Return [X, Y] of the center of cell containing provided text 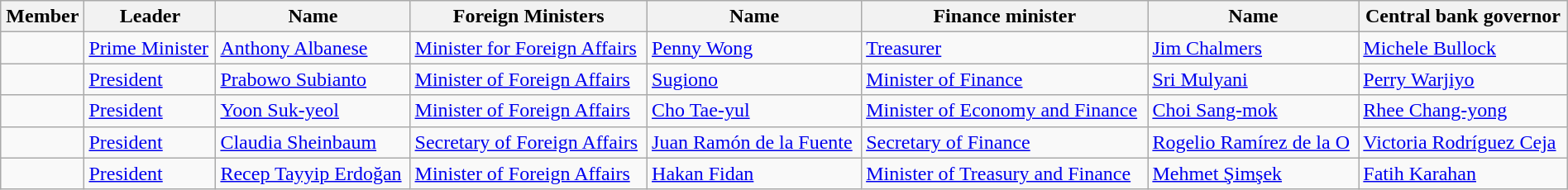
Finance minister [1005, 17]
Michele Bullock [1463, 48]
Secretary of Foreign Affairs [529, 142]
Foreign Ministers [529, 17]
Fatih Karahan [1463, 173]
Claudia Sheinbaum [313, 142]
Prabowo Subianto [313, 79]
Prime Minister [151, 48]
Leader [151, 17]
Yoon Suk-yeol [313, 111]
Central bank governor [1463, 17]
Minister for Foreign Affairs [529, 48]
Jim Chalmers [1254, 48]
Minister of Finance [1005, 79]
Rhee Chang-yong [1463, 111]
Choi Sang-mok [1254, 111]
Sugiono [754, 79]
Minister of Treasury and Finance [1005, 173]
Secretary of Finance [1005, 142]
Treasurer [1005, 48]
Mehmet Şimşek [1254, 173]
Sri Mulyani [1254, 79]
Minister of Economy and Finance [1005, 111]
Hakan Fidan [754, 173]
Cho Tae-yul [754, 111]
Victoria Rodríguez Ceja [1463, 142]
Anthony Albanese [313, 48]
Recep Tayyip Erdoğan [313, 173]
Penny Wong [754, 48]
Rogelio Ramírez de la O [1254, 142]
Juan Ramón de la Fuente [754, 142]
Perry Warjiyo [1463, 79]
Member [43, 17]
